Extract the [X, Y] coordinate from the center of the cell holding the provided text.  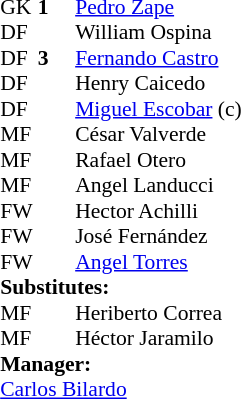
3 [57, 58]
